Provide the [x, y] coordinate of the cell's center where the given text is located.  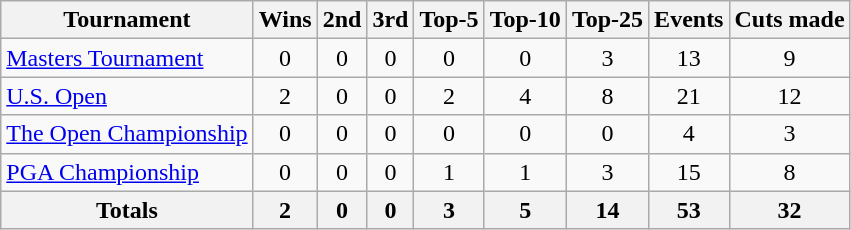
U.S. Open [127, 96]
5 [525, 210]
Top-5 [449, 20]
2nd [342, 20]
13 [689, 58]
The Open Championship [127, 134]
53 [689, 210]
PGA Championship [127, 172]
21 [689, 96]
Cuts made [790, 20]
14 [607, 210]
Totals [127, 210]
Top-25 [607, 20]
Top-10 [525, 20]
Tournament [127, 20]
Events [689, 20]
Wins [285, 20]
9 [790, 58]
3rd [390, 20]
32 [790, 210]
15 [689, 172]
12 [790, 96]
Masters Tournament [127, 58]
